Detect which cell encompasses the target text, then output its [x, y] center coordinate. 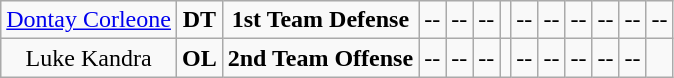
1st Team Defense [320, 20]
Luke Kandra [89, 58]
2nd Team Offense [320, 58]
DT [199, 20]
Dontay Corleone [89, 20]
OL [199, 58]
